Locate the cell with the specified text and output its [X, Y] center coordinate. 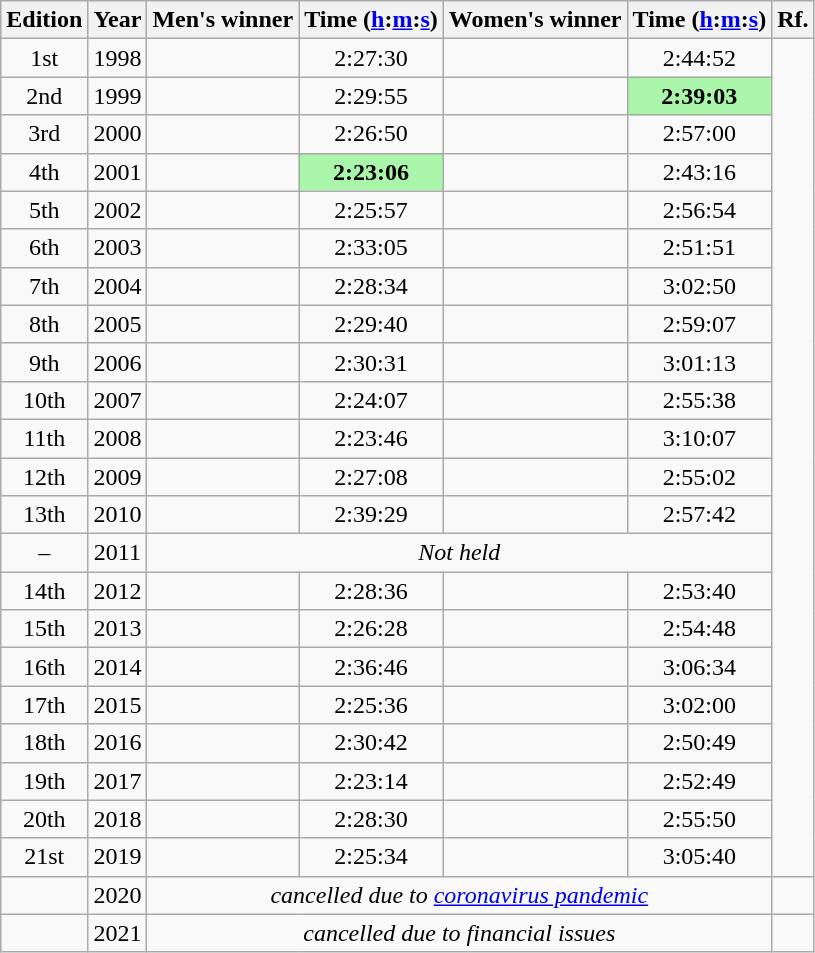
2004 [118, 286]
2014 [118, 667]
6th [44, 248]
2:29:40 [372, 324]
3:01:13 [700, 362]
2:23:06 [372, 172]
2:57:00 [700, 134]
2019 [118, 857]
Not held [460, 553]
2001 [118, 172]
2:39:03 [700, 96]
2007 [118, 400]
2:23:46 [372, 438]
2nd [44, 96]
3:02:00 [700, 705]
– [44, 553]
3:10:07 [700, 438]
9th [44, 362]
Men's winner [223, 20]
19th [44, 781]
2:55:50 [700, 819]
2000 [118, 134]
2:26:28 [372, 629]
3:06:34 [700, 667]
13th [44, 515]
2006 [118, 362]
1st [44, 58]
2:50:49 [700, 743]
Rf. [793, 20]
2018 [118, 819]
2:59:07 [700, 324]
2:25:57 [372, 210]
2013 [118, 629]
3:02:50 [700, 286]
2008 [118, 438]
2:30:31 [372, 362]
8th [44, 324]
2:28:34 [372, 286]
Edition [44, 20]
2015 [118, 705]
5th [44, 210]
2:27:30 [372, 58]
2:44:52 [700, 58]
2:29:55 [372, 96]
1999 [118, 96]
2021 [118, 933]
2:51:51 [700, 248]
2:25:36 [372, 705]
2:39:29 [372, 515]
1998 [118, 58]
2017 [118, 781]
2:36:46 [372, 667]
2:25:34 [372, 857]
2:33:05 [372, 248]
12th [44, 477]
Women's winner [535, 20]
2:43:16 [700, 172]
2:27:08 [372, 477]
2012 [118, 591]
2003 [118, 248]
2:54:48 [700, 629]
Year [118, 20]
2:28:36 [372, 591]
11th [44, 438]
15th [44, 629]
cancelled due to financial issues [460, 933]
2011 [118, 553]
2:55:02 [700, 477]
2016 [118, 743]
2:28:30 [372, 819]
7th [44, 286]
2:55:38 [700, 400]
17th [44, 705]
2009 [118, 477]
2:53:40 [700, 591]
2:30:42 [372, 743]
20th [44, 819]
3:05:40 [700, 857]
2:52:49 [700, 781]
2:26:50 [372, 134]
2:24:07 [372, 400]
14th [44, 591]
2005 [118, 324]
21st [44, 857]
2002 [118, 210]
2:56:54 [700, 210]
3rd [44, 134]
16th [44, 667]
2010 [118, 515]
cancelled due to coronavirus pandemic [460, 895]
10th [44, 400]
2:23:14 [372, 781]
2:57:42 [700, 515]
18th [44, 743]
4th [44, 172]
2020 [118, 895]
